For the text-containing cell, return its midpoint in (x, y) coordinate format. 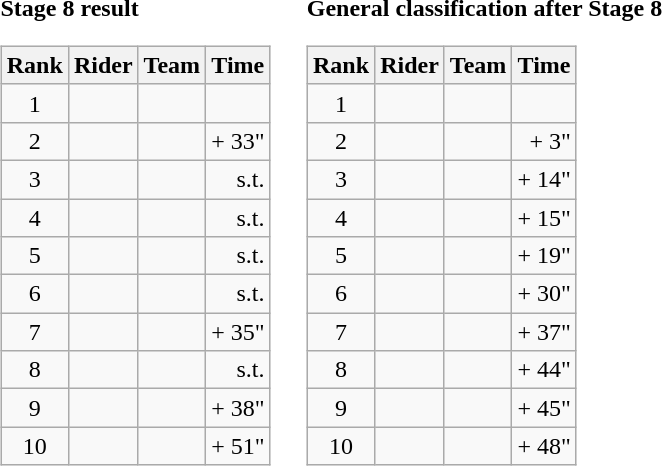
+ 51" (238, 446)
+ 35" (238, 332)
+ 48" (544, 446)
+ 33" (238, 141)
+ 3" (544, 141)
+ 14" (544, 179)
+ 37" (544, 332)
+ 44" (544, 370)
+ 45" (544, 408)
+ 30" (544, 294)
+ 19" (544, 256)
+ 38" (238, 408)
+ 15" (544, 217)
